Extract the [X, Y] coordinate from the center of the cell holding the provided text.  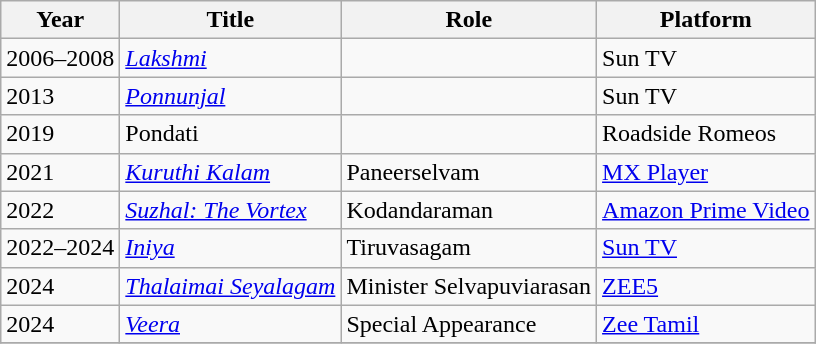
Ponnunjal [230, 96]
Lakshmi [230, 58]
Role [469, 20]
Iniya [230, 248]
2013 [60, 96]
Special Appearance [469, 324]
Suzhal: The Vortex [230, 210]
2019 [60, 134]
Minister Selvapuviarasan [469, 286]
Pondati [230, 134]
Title [230, 20]
Kuruthi Kalam [230, 172]
Kodandaraman [469, 210]
Veera [230, 324]
Roadside Romeos [706, 134]
Tiruvasagam [469, 248]
2022 [60, 210]
MX Player [706, 172]
Thalaimai Seyalagam [230, 286]
2021 [60, 172]
Platform [706, 20]
Paneerselvam [469, 172]
Year [60, 20]
Amazon Prime Video [706, 210]
ZEE5 [706, 286]
2006–2008 [60, 58]
2022–2024 [60, 248]
Zee Tamil [706, 324]
